Return (x, y) of the center of cell containing provided text 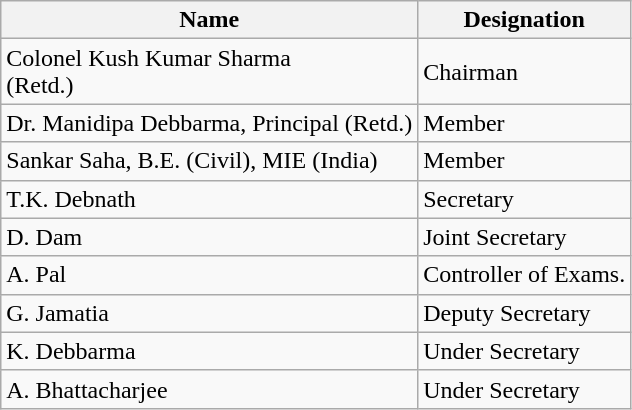
A. Pal (210, 275)
Chairman (524, 72)
Designation (524, 20)
Controller of Exams. (524, 275)
T.K. Debnath (210, 199)
G. Jamatia (210, 313)
Joint Secretary (524, 237)
A. Bhattacharjee (210, 389)
Secretary (524, 199)
Colonel Kush Kumar Sharma(Retd.) (210, 72)
Deputy Secretary (524, 313)
Dr. Manidipa Debbarma, Principal (Retd.) (210, 123)
D. Dam (210, 237)
Name (210, 20)
Sankar Saha, B.E. (Civil), MIE (India) (210, 161)
K. Debbarma (210, 351)
